Return the (X, Y) coordinate for the center point of the cell that contains the specified text.  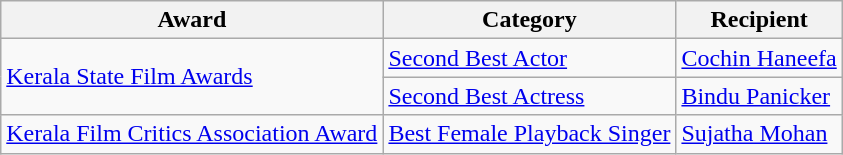
Recipient (759, 20)
Sujatha Mohan (759, 134)
Second Best Actress (530, 96)
Category (530, 20)
Kerala Film Critics Association Award (192, 134)
Kerala State Film Awards (192, 77)
Award (192, 20)
Bindu Panicker (759, 96)
Cochin Haneefa (759, 58)
Second Best Actor (530, 58)
Best Female Playback Singer (530, 134)
